Provide the [X, Y] coordinate of the cell's center where the given text is located.  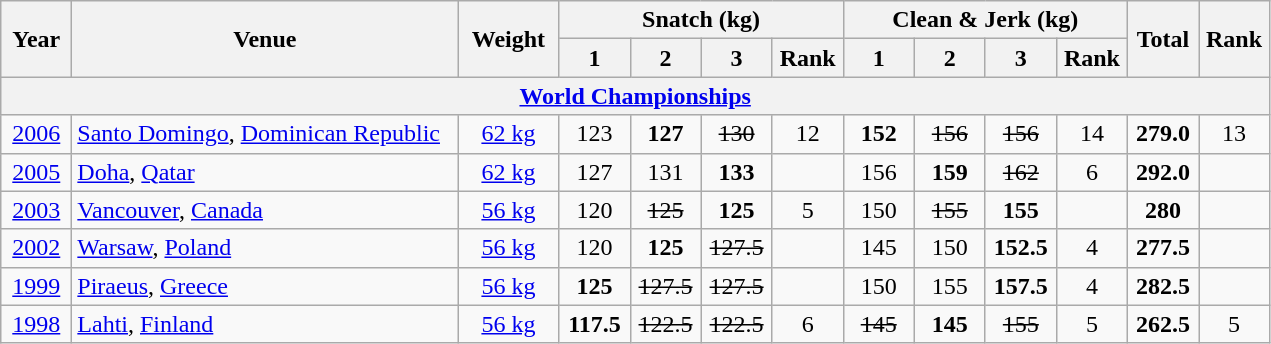
Total [1162, 39]
2003 [36, 210]
130 [736, 134]
1998 [36, 324]
282.5 [1162, 286]
152 [878, 134]
14 [1092, 134]
World Championships [636, 96]
Weight [508, 39]
Venue [265, 39]
2002 [36, 248]
2005 [36, 172]
123 [594, 134]
12 [808, 134]
262.5 [1162, 324]
Vancouver, Canada [265, 210]
162 [1020, 172]
117.5 [594, 324]
131 [666, 172]
Warsaw, Poland [265, 248]
133 [736, 172]
279.0 [1162, 134]
157.5 [1020, 286]
152.5 [1020, 248]
292.0 [1162, 172]
Doha, Qatar [265, 172]
280 [1162, 210]
277.5 [1162, 248]
Lahti, Finland [265, 324]
Santo Domingo, Dominican Republic [265, 134]
Snatch (kg) [701, 20]
Piraeus, Greece [265, 286]
Clean & Jerk (kg) [985, 20]
Year [36, 39]
1999 [36, 286]
2006 [36, 134]
13 [1234, 134]
159 [950, 172]
